Capture the cell that displays the provided text and extract its (X, Y) central coordinate. 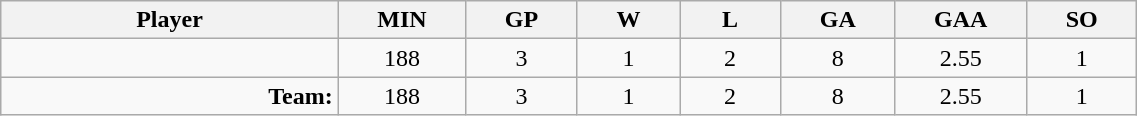
GA (838, 20)
W (628, 20)
Player (170, 20)
GAA (961, 20)
L (730, 20)
Team: (170, 96)
GP (522, 20)
MIN (402, 20)
SO (1081, 20)
